Locate the cell with the specified text and output its (X, Y) center coordinate. 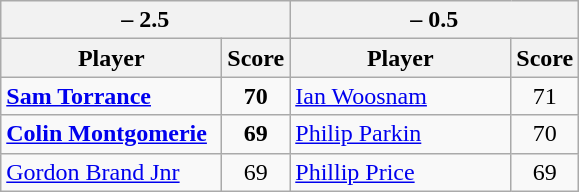
Philip Parkin (400, 134)
Gordon Brand Jnr (112, 172)
Phillip Price (400, 172)
Colin Montgomerie (112, 134)
Ian Woosnam (400, 96)
71 (545, 96)
– 2.5 (146, 20)
– 0.5 (434, 20)
Sam Torrance (112, 96)
